Pinpoint the cell where the given text exists, returning its (x, y) midpoint coordinate. 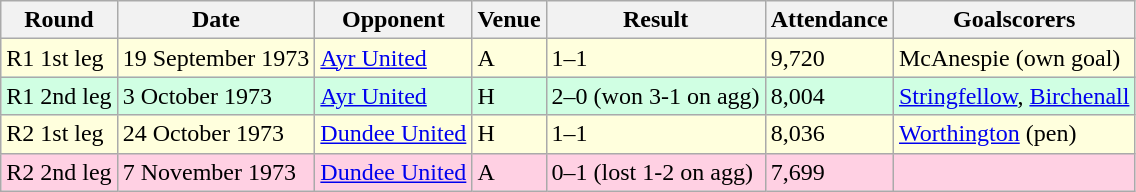
24 October 1973 (216, 134)
R1 1st leg (59, 58)
R2 1st leg (59, 134)
9,720 (829, 58)
Worthington (pen) (1014, 134)
3 October 1973 (216, 96)
R1 2nd leg (59, 96)
Attendance (829, 20)
Result (656, 20)
McAnespie (own goal) (1014, 58)
Date (216, 20)
Opponent (394, 20)
Stringfellow, Birchenall (1014, 96)
Goalscorers (1014, 20)
8,036 (829, 134)
19 September 1973 (216, 58)
R2 2nd leg (59, 172)
8,004 (829, 96)
7,699 (829, 172)
7 November 1973 (216, 172)
Round (59, 20)
2–0 (won 3-1 on agg) (656, 96)
Venue (509, 20)
0–1 (lost 1-2 on agg) (656, 172)
